From the cell containing the given text, extract its center point as (x, y) coordinate. 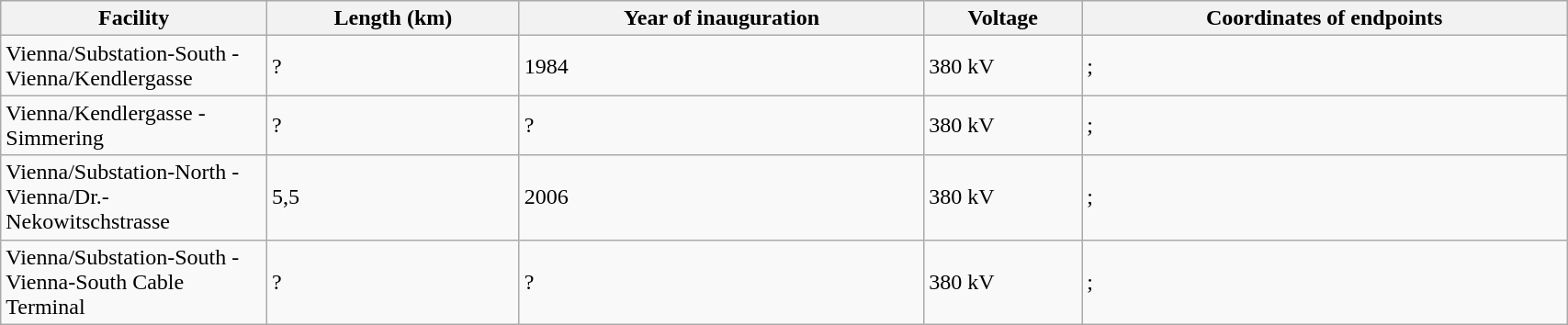
Facility (134, 18)
Vienna/Substation-South - Vienna-South Cable Terminal (134, 282)
Vienna/Substation-North - Vienna/Dr.-Nekowitschstrasse (134, 197)
2006 (721, 197)
5,5 (393, 197)
Length (km) (393, 18)
Vienna/Kendlergasse - Simmering (134, 125)
Voltage (1003, 18)
Vienna/Substation-South - Vienna/Kendlergasse (134, 66)
Coordinates of endpoints (1325, 18)
1984 (721, 66)
Year of inauguration (721, 18)
